Pinpoint the cell where the given text exists, returning its (x, y) midpoint coordinate. 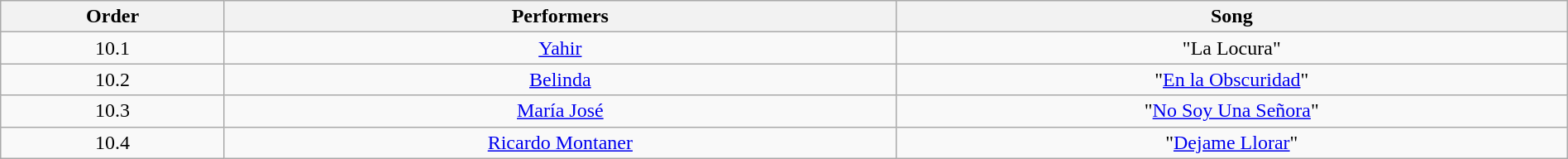
"En la Obscuridad" (1231, 79)
Yahir (560, 48)
10.4 (112, 142)
"Dejame Llorar" (1231, 142)
Order (112, 17)
"No Soy Una Señora" (1231, 111)
Ricardo Montaner (560, 142)
10.2 (112, 79)
Song (1231, 17)
10.1 (112, 48)
10.3 (112, 111)
Performers (560, 17)
"La Locura" (1231, 48)
Belinda (560, 79)
María José (560, 111)
